Identify which cell holds the provided text, then report its (X, Y) central coordinate. 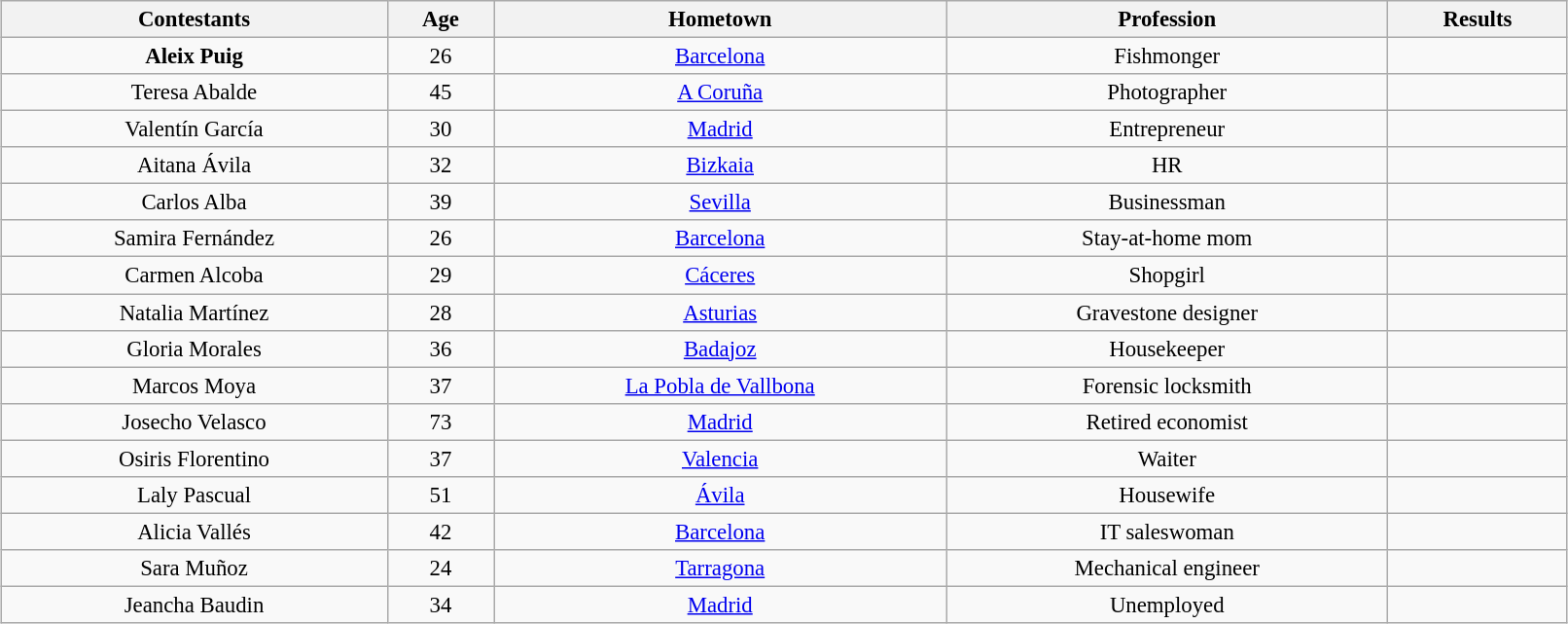
Natalia Martínez (195, 312)
45 (441, 92)
Retired economist (1167, 422)
Housekeeper (1167, 349)
Laly Pascual (195, 495)
73 (441, 422)
Hometown (720, 19)
Shopgirl (1167, 275)
Marcos Moya (195, 385)
29 (441, 275)
Unemployed (1167, 605)
Teresa Abalde (195, 92)
Osiris Florentino (195, 459)
30 (441, 129)
HR (1167, 165)
42 (441, 532)
Profession (1167, 19)
Stay-at-home mom (1167, 239)
39 (441, 202)
Alicia Vallés (195, 532)
IT saleswoman (1167, 532)
Mechanical engineer (1167, 569)
La Pobla de Vallbona (720, 385)
Aleix Puig (195, 55)
Gravestone designer (1167, 312)
Results (1478, 19)
Contestants (195, 19)
Valencia (720, 459)
Sevilla (720, 202)
28 (441, 312)
Carmen Alcoba (195, 275)
Fishmonger (1167, 55)
Tarragona (720, 569)
Cáceres (720, 275)
36 (441, 349)
Ávila (720, 495)
32 (441, 165)
Waiter (1167, 459)
A Coruña (720, 92)
Housewife (1167, 495)
Entrepreneur (1167, 129)
34 (441, 605)
Businessman (1167, 202)
Jeancha Baudin (195, 605)
Asturias (720, 312)
Badajoz (720, 349)
Valentín García (195, 129)
24 (441, 569)
Sara Muñoz (195, 569)
Photographer (1167, 92)
Josecho Velasco (195, 422)
Aitana Ávila (195, 165)
51 (441, 495)
Forensic locksmith (1167, 385)
Carlos Alba (195, 202)
Age (441, 19)
Samira Fernández (195, 239)
Bizkaia (720, 165)
Gloria Morales (195, 349)
